Identify which cell holds the provided text, then report its [X, Y] central coordinate. 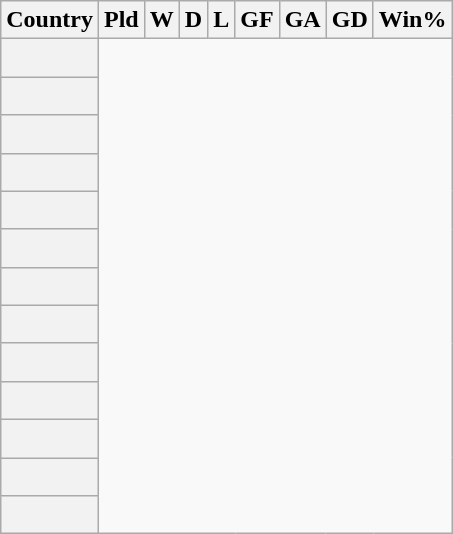
GD [350, 20]
GA [302, 20]
Pld [121, 20]
W [162, 20]
Country [50, 20]
Win% [412, 20]
GF [257, 20]
D [193, 20]
L [222, 20]
